Search for the cell housing the specified text and yield its [X, Y] center coordinate. 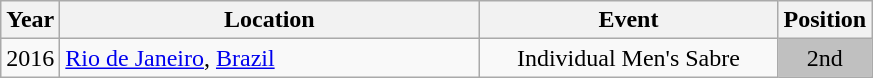
Position [825, 20]
Individual Men's Sabre [628, 58]
2nd [825, 58]
Rio de Janeiro, Brazil [270, 58]
Location [270, 20]
Year [30, 20]
Event [628, 20]
2016 [30, 58]
